Locate the cell with the specified text and output its [X, Y] center coordinate. 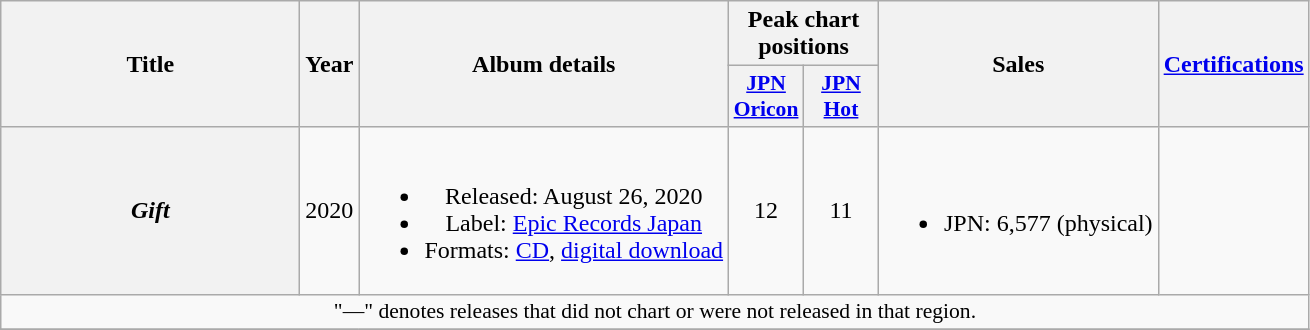
Gift [150, 210]
Peak chart positions [804, 34]
JPNOricon [766, 96]
12 [766, 210]
Certifications [1234, 64]
Year [330, 64]
2020 [330, 210]
"—" denotes releases that did not chart or were not released in that region. [655, 312]
JPN: 6,577 (physical) [1018, 210]
Released: August 26, 2020Label: Epic Records JapanFormats: CD, digital download [544, 210]
JPNHot [842, 96]
11 [842, 210]
Sales [1018, 64]
Title [150, 64]
Album details [544, 64]
